Pinpoint the cell where the given text exists, returning its (X, Y) midpoint coordinate. 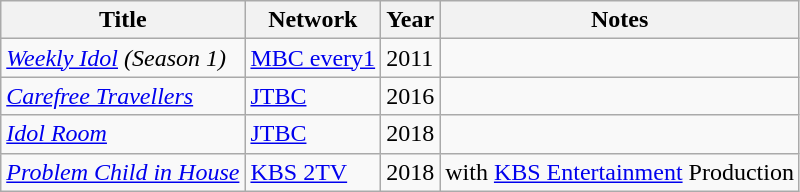
Notes (620, 20)
2016 (410, 96)
Idol Room (123, 134)
Carefree Travellers (123, 96)
with KBS Entertainment Production (620, 172)
Problem Child in House (123, 172)
2011 (410, 58)
KBS 2TV (313, 172)
MBC every1 (313, 58)
Title (123, 20)
Network (313, 20)
Year (410, 20)
Weekly Idol (Season 1) (123, 58)
